Determine the (x, y) coordinate at the center of the cell enclosing the given text.  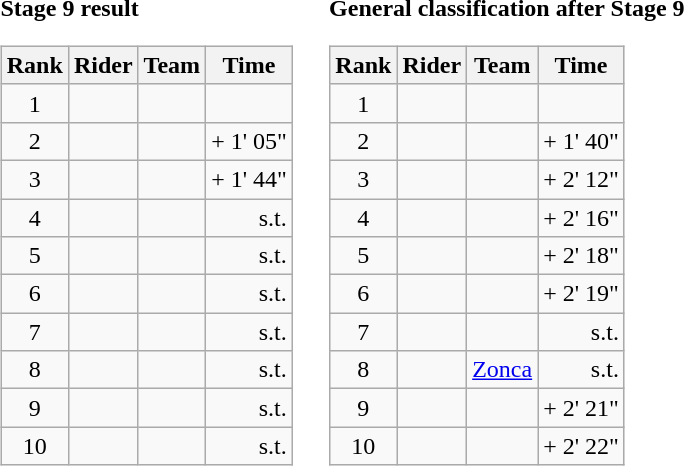
+ 1' 44" (250, 179)
+ 2' 19" (582, 294)
+ 2' 18" (582, 256)
Zonca (502, 370)
+ 2' 22" (582, 446)
+ 2' 12" (582, 179)
+ 2' 21" (582, 408)
+ 2' 16" (582, 217)
+ 1' 05" (250, 141)
+ 1' 40" (582, 141)
